Extract the [x, y] coordinate from the center of the cell holding the provided text.  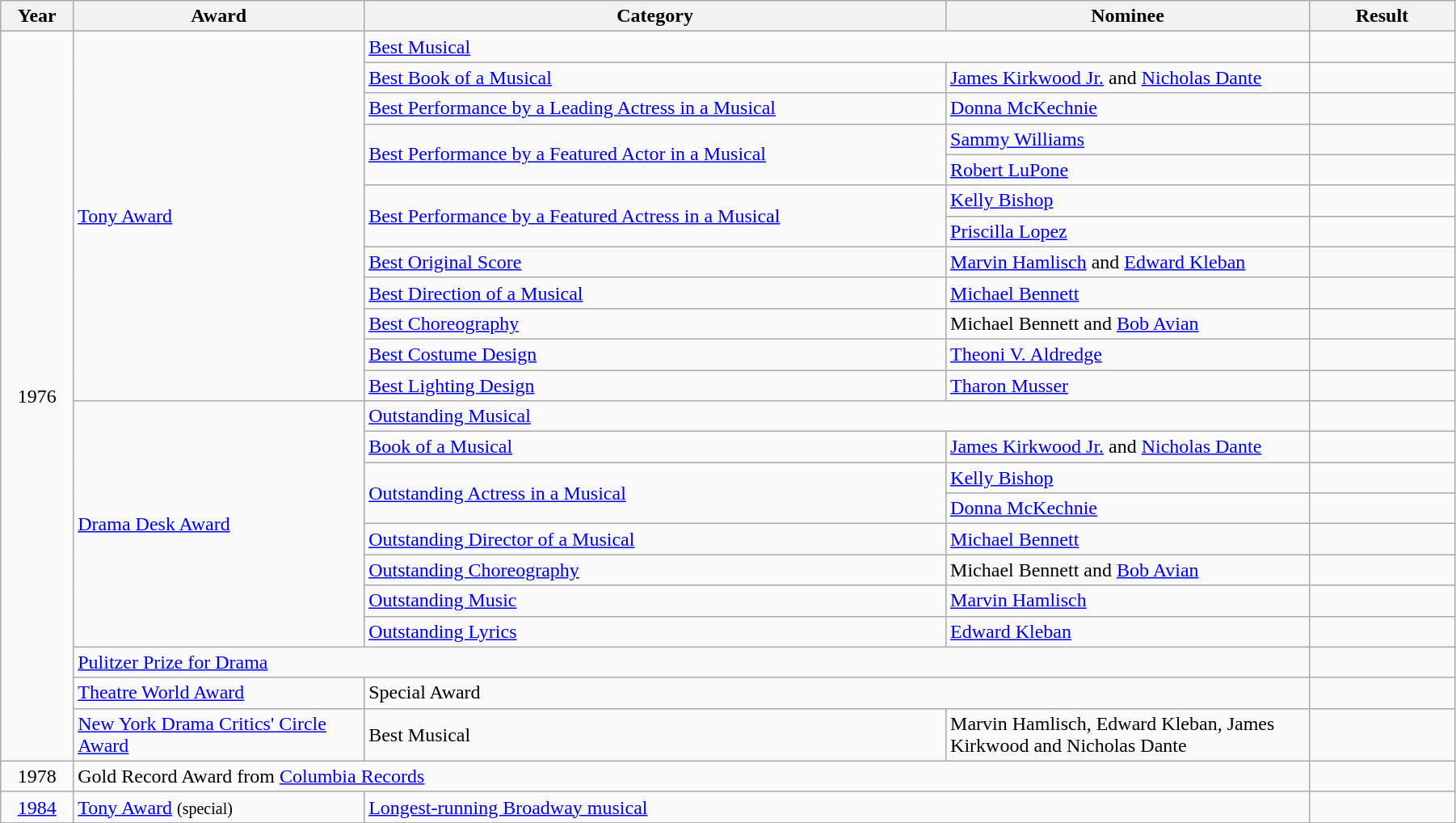
Best Performance by a Leading Actress in a Musical [655, 108]
Year [37, 16]
Outstanding Director of a Musical [655, 539]
Best Costume Design [655, 354]
Nominee [1128, 16]
Theoni V. Aldredge [1128, 354]
Tony Award (special) [219, 807]
Robert LuPone [1128, 170]
Book of a Musical [655, 447]
Tharon Musser [1128, 386]
Best Original Score [655, 262]
Outstanding Musical [837, 416]
Edward Kleban [1128, 631]
1978 [37, 776]
Special Award [837, 693]
Result [1382, 16]
Best Book of a Musical [655, 78]
Sammy Williams [1128, 139]
Pulitzer Prize for Drama [692, 662]
Best Lighting Design [655, 386]
Marvin Hamlisch, Edward Kleban, James Kirkwood and Nicholas Dante [1128, 734]
Longest-running Broadway musical [837, 807]
Award [219, 16]
1976 [37, 396]
Outstanding Actress in a Musical [655, 493]
Best Performance by a Featured Actress in a Musical [655, 216]
Priscilla Lopez [1128, 231]
Best Performance by a Featured Actor in a Musical [655, 154]
Outstanding Lyrics [655, 631]
Gold Record Award from Columbia Records [692, 776]
Outstanding Choreography [655, 570]
Tony Award [219, 217]
Drama Desk Award [219, 524]
Marvin Hamlisch [1128, 601]
Best Choreography [655, 323]
Best Direction of a Musical [655, 293]
Theatre World Award [219, 693]
Category [655, 16]
Outstanding Music [655, 601]
New York Drama Critics' Circle Award [219, 734]
Marvin Hamlisch and Edward Kleban [1128, 262]
1984 [37, 807]
